Extract the (X, Y) coordinate from the center of the cell holding the provided text.  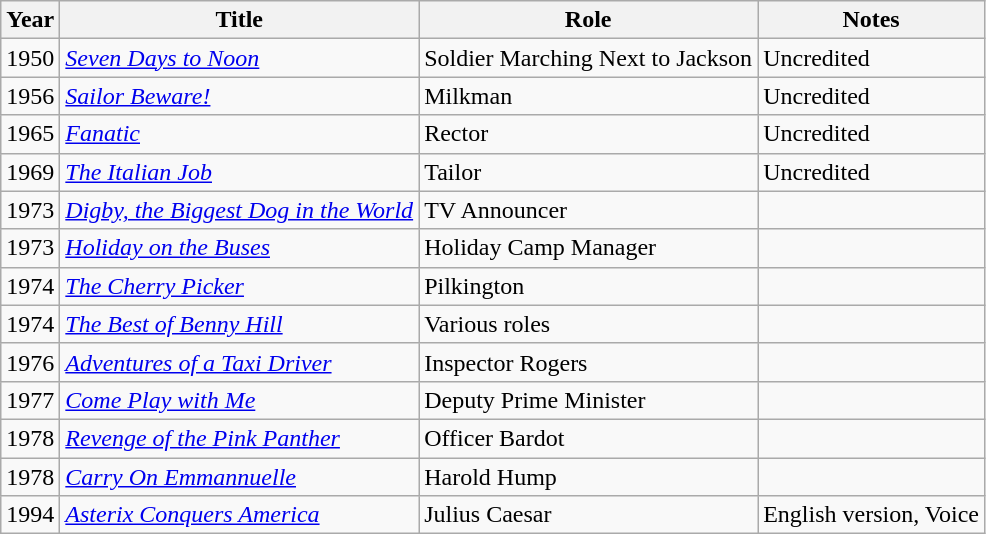
Rector (588, 134)
TV Announcer (588, 210)
Fanatic (240, 134)
The Best of Benny Hill (240, 324)
Carry On Emmannuelle (240, 477)
The Italian Job (240, 172)
The Cherry Picker (240, 286)
1977 (30, 400)
Asterix Conquers America (240, 515)
Harold Hump (588, 477)
Seven Days to Noon (240, 58)
English version, Voice (872, 515)
1969 (30, 172)
Julius Caesar (588, 515)
Digby, the Biggest Dog in the World (240, 210)
1956 (30, 96)
Holiday Camp Manager (588, 248)
Inspector Rogers (588, 362)
Sailor Beware! (240, 96)
Come Play with Me (240, 400)
1994 (30, 515)
Officer Bardot (588, 438)
1976 (30, 362)
Title (240, 20)
1950 (30, 58)
Pilkington (588, 286)
Milkman (588, 96)
Notes (872, 20)
Year (30, 20)
Soldier Marching Next to Jackson (588, 58)
Tailor (588, 172)
Holiday on the Buses (240, 248)
1965 (30, 134)
Various roles (588, 324)
Deputy Prime Minister (588, 400)
Revenge of the Pink Panther (240, 438)
Adventures of a Taxi Driver (240, 362)
Role (588, 20)
